Detect which cell encompasses the target text, then output its [x, y] center coordinate. 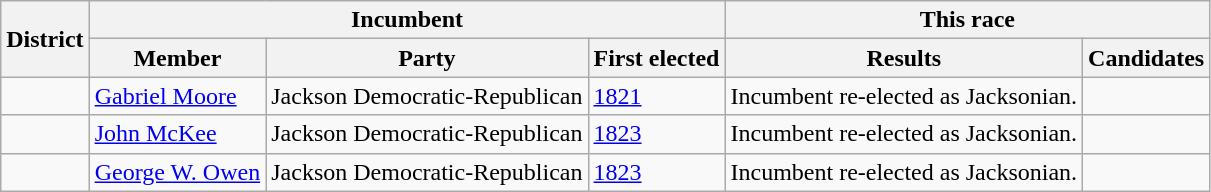
Party [427, 58]
Results [904, 58]
Member [178, 58]
Incumbent [407, 20]
George W. Owen [178, 172]
Candidates [1146, 58]
This race [968, 20]
John McKee [178, 134]
First elected [656, 58]
District [45, 39]
1821 [656, 96]
Gabriel Moore [178, 96]
